Output the [x, y] coordinate of the center of the cell containing the given text.  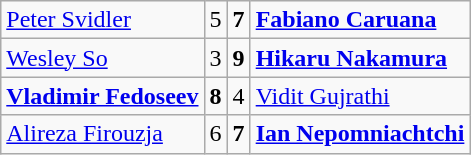
Hikaru Nakamura [360, 58]
4 [238, 96]
Vladimir Fedoseev [102, 96]
Vidit Gujrathi [360, 96]
5 [216, 20]
3 [216, 58]
6 [216, 134]
8 [216, 96]
Alireza Firouzja [102, 134]
Peter Svidler [102, 20]
9 [238, 58]
Wesley So [102, 58]
Fabiano Caruana [360, 20]
Ian Nepomniachtchi [360, 134]
